From the cell containing the given text, extract its center point as (x, y) coordinate. 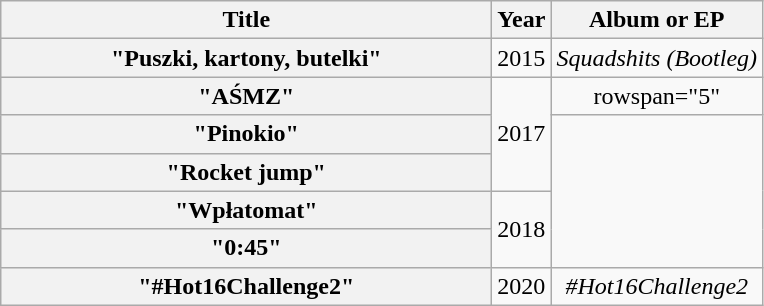
Squadshits (Bootleg) (657, 58)
rowspan="5" (657, 96)
2017 (522, 134)
2018 (522, 229)
"#Hot16Challenge2" (246, 286)
Year (522, 20)
"Wpłatomat" (246, 210)
"Puszki, kartony, butelki" (246, 58)
#Hot16Challenge2 (657, 286)
2020 (522, 286)
"0:45" (246, 248)
"AŚMZ" (246, 96)
"Pinokio" (246, 134)
Title (246, 20)
"Rocket jump" (246, 172)
2015 (522, 58)
Album or EP (657, 20)
